Return the (X, Y) coordinate for the center point of the cell that contains the specified text.  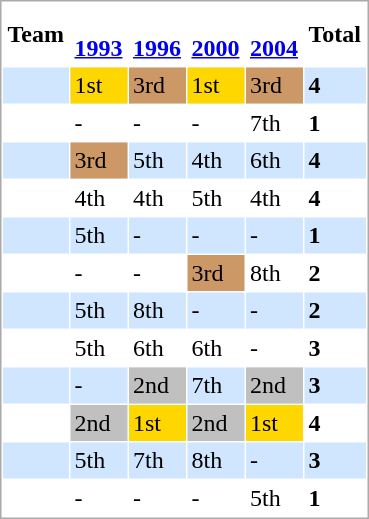
2000 (216, 34)
Total (334, 34)
2004 (274, 34)
Team (36, 34)
1993 (98, 34)
1996 (156, 34)
